Return (x, y) of the center of cell containing provided text 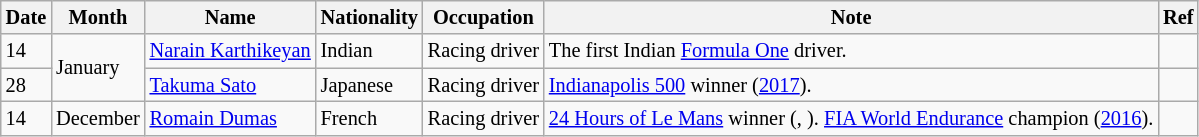
Takuma Sato (230, 85)
Narain Karthikeyan (230, 51)
Ref (1178, 17)
Name (230, 17)
Japanese (370, 85)
28 (26, 85)
Note (851, 17)
Indian (370, 51)
Occupation (484, 17)
Month (98, 17)
French (370, 118)
Nationality (370, 17)
Romain Dumas (230, 118)
Indianapolis 500 winner (2017). (851, 85)
December (98, 118)
24 Hours of Le Mans winner (, ). FIA World Endurance champion (2016). (851, 118)
January (98, 68)
Date (26, 17)
The first Indian Formula One driver. (851, 51)
